Provide the (x, y) coordinate of the cell's center where the given text is located.  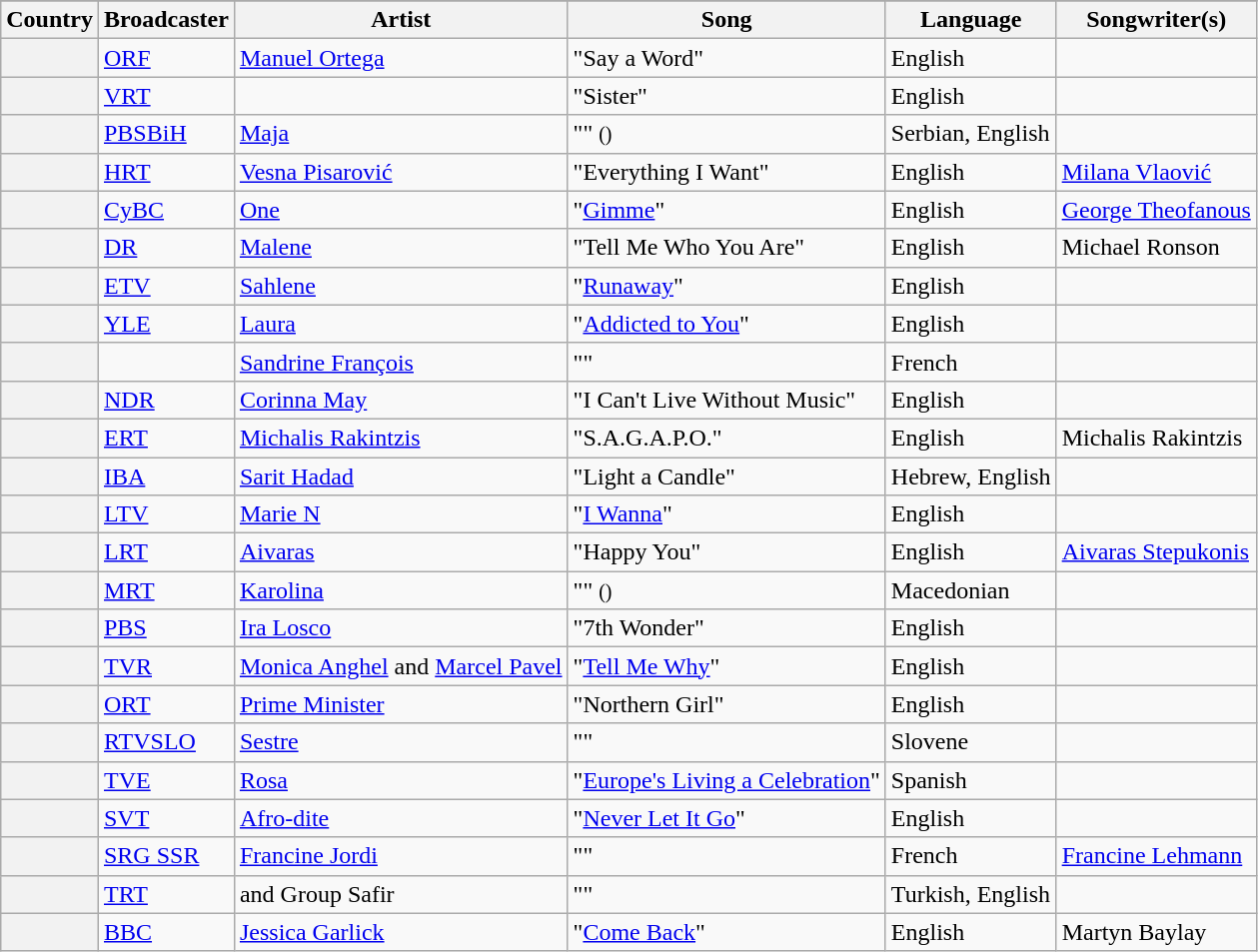
Ira Losco (401, 628)
Martyn Baylay (1156, 932)
Rosa (401, 780)
Songwriter(s) (1156, 20)
Aivaras Stepukonis (1156, 552)
LRT (166, 552)
Francine Jordi (401, 856)
Slovene (971, 742)
Sestre (401, 742)
George Theofanous (1156, 210)
"Gimme" (726, 210)
and Group Safir (401, 894)
Macedonian (971, 590)
YLE (166, 324)
Country (50, 20)
"7th Wonder" (726, 628)
PBSBiH (166, 134)
One (401, 210)
Malene (401, 248)
BBC (166, 932)
Corinna May (401, 400)
Milana Vlaović (1156, 172)
NDR (166, 400)
Manuel Ortega (401, 58)
"I Wanna" (726, 514)
"Tell Me Why" (726, 666)
Maja (401, 134)
ETV (166, 286)
"Light a Candle" (726, 476)
"Addicted to You" (726, 324)
CyBC (166, 210)
Aivaras (401, 552)
Spanish (971, 780)
ORF (166, 58)
Marie N (401, 514)
Broadcaster (166, 20)
Turkish, English (971, 894)
"I Can't Live Without Music" (726, 400)
MRT (166, 590)
Hebrew, English (971, 476)
Prime Minister (401, 704)
"Northern Girl" (726, 704)
Francine Lehmann (1156, 856)
LTV (166, 514)
Monica Anghel and Marcel Pavel (401, 666)
Artist (401, 20)
Karolina (401, 590)
"Europe's Living a Celebration" (726, 780)
"S.A.G.A.P.O." (726, 438)
TVR (166, 666)
VRT (166, 96)
Michael Ronson (1156, 248)
DR (166, 248)
Jessica Garlick (401, 932)
SVT (166, 818)
Sahlene (401, 286)
"Everything I Want" (726, 172)
TVE (166, 780)
ERT (166, 438)
Song (726, 20)
"Sister" (726, 96)
Serbian, English (971, 134)
ORT (166, 704)
Vesna Pisarović (401, 172)
"Tell Me Who You Are" (726, 248)
RTVSLO (166, 742)
"Runaway" (726, 286)
Sarit Hadad (401, 476)
TRT (166, 894)
"Never Let It Go" (726, 818)
PBS (166, 628)
Afro-dite (401, 818)
"Say a Word" (726, 58)
IBA (166, 476)
Language (971, 20)
"Come Back" (726, 932)
Sandrine François (401, 362)
"Happy You" (726, 552)
Laura (401, 324)
SRG SSR (166, 856)
HRT (166, 172)
